Return (x, y) of the center of cell containing provided text 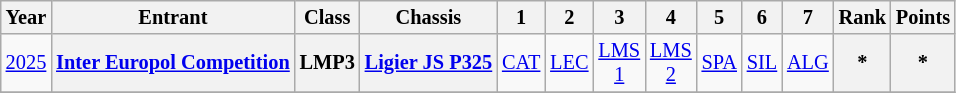
LMS2 (671, 63)
Year (26, 17)
Entrant (172, 17)
Chassis (428, 17)
LMS1 (619, 63)
Ligier JS P325 (428, 63)
LEC (569, 63)
2025 (26, 63)
SPA (720, 63)
LMP3 (328, 63)
1 (521, 17)
Inter Europol Competition (172, 63)
CAT (521, 63)
5 (720, 17)
3 (619, 17)
2 (569, 17)
SIL (762, 63)
Class (328, 17)
ALG (808, 63)
6 (762, 17)
Rank (862, 17)
4 (671, 17)
7 (808, 17)
Points (923, 17)
